From the cell containing the given text, extract its center point as (X, Y) coordinate. 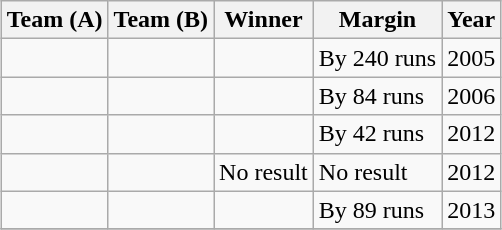
2006 (472, 96)
Margin (377, 20)
By 89 runs (377, 210)
By 84 runs (377, 96)
Winner (264, 20)
Team (B) (161, 20)
Team (A) (54, 20)
Year (472, 20)
By 240 runs (377, 58)
By 42 runs (377, 134)
2005 (472, 58)
2013 (472, 210)
